Output the (x, y) coordinate of the center of the cell containing the given text.  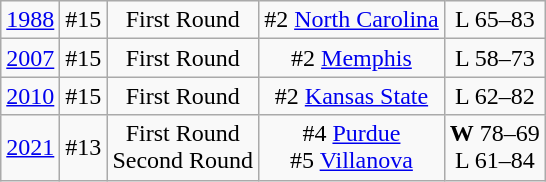
#2 Kansas State (352, 96)
#4 Purdue#5 Villanova (352, 148)
W 78–69L 61–84 (494, 148)
L 62–82 (494, 96)
2021 (30, 148)
1988 (30, 20)
#13 (84, 148)
First RoundSecond Round (183, 148)
#2 Memphis (352, 58)
2007 (30, 58)
2010 (30, 96)
#2 North Carolina (352, 20)
L 65–83 (494, 20)
L 58–73 (494, 58)
